Determine the [x, y] coordinate at the center of the cell enclosing the given text.  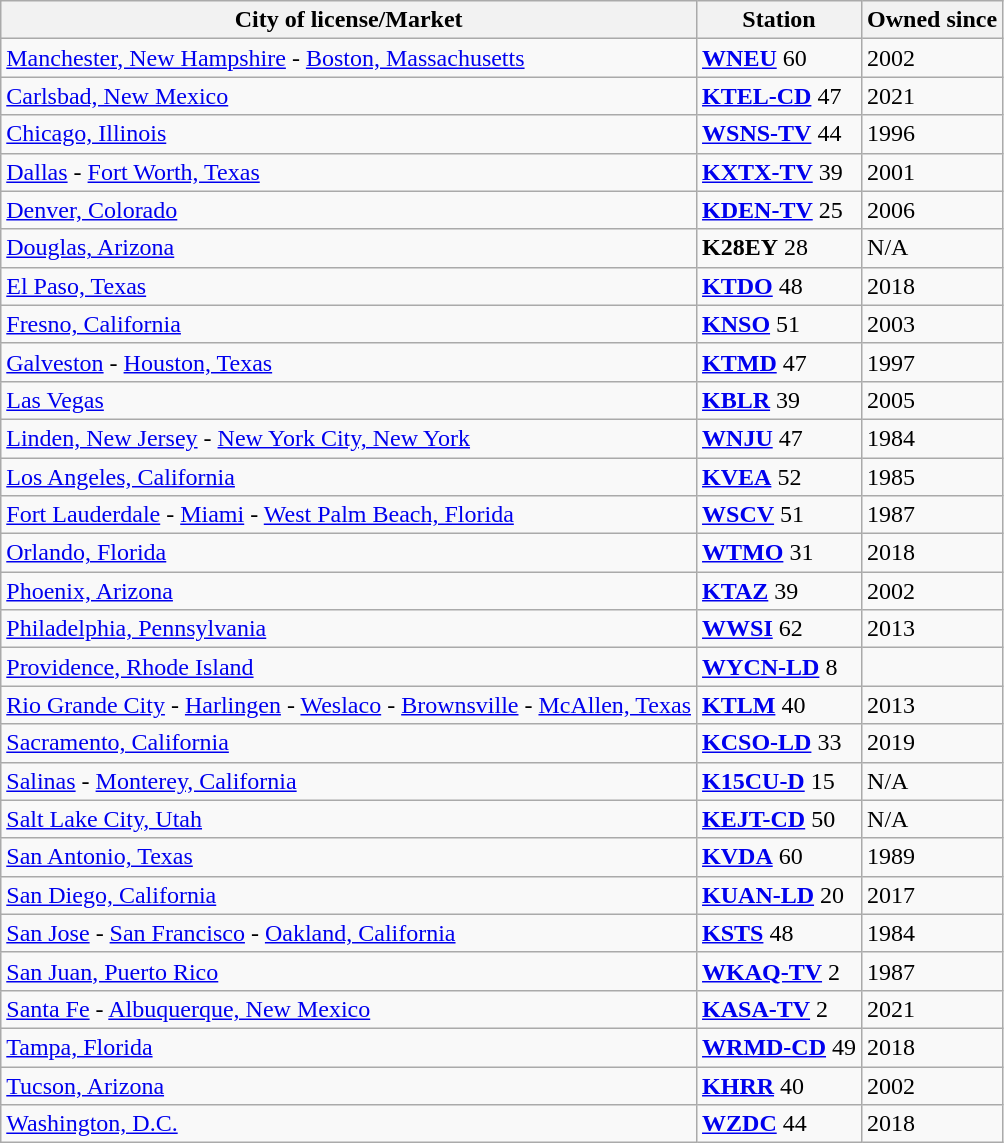
WSCV 51 [780, 515]
Salinas - Monterey, California [349, 781]
Dallas - Fort Worth, Texas [349, 172]
WZDC 44 [780, 1124]
KEJT-CD 50 [780, 819]
El Paso, Texas [349, 286]
Orlando, Florida [349, 553]
WYCN-LD 8 [780, 667]
KXTX-TV 39 [780, 172]
Santa Fe - Albuquerque, New Mexico [349, 1009]
K28EY 28 [780, 248]
KDEN-TV 25 [780, 210]
Fresno, California [349, 324]
Philadelphia, Pennsylvania [349, 629]
WSNS-TV 44 [780, 134]
KVDA 60 [780, 857]
2019 [932, 743]
WTMO 31 [780, 553]
Station [780, 20]
KTEL-CD 47 [780, 96]
Chicago, Illinois [349, 134]
KUAN-LD 20 [780, 895]
WWSI 62 [780, 629]
KBLR 39 [780, 400]
WNJU 47 [780, 438]
KTMD 47 [780, 362]
KTAZ 39 [780, 591]
Owned since [932, 20]
Tucson, Arizona [349, 1085]
Denver, Colorado [349, 210]
KSTS 48 [780, 933]
2006 [932, 210]
Linden, New Jersey - New York City, New York [349, 438]
Fort Lauderdale - Miami - West Palm Beach, Florida [349, 515]
Providence, Rhode Island [349, 667]
KCSO-LD 33 [780, 743]
Manchester, New Hampshire - Boston, Massachusetts [349, 58]
City of license/Market [349, 20]
1997 [932, 362]
KTLM 40 [780, 705]
Phoenix, Arizona [349, 591]
2001 [932, 172]
KTDO 48 [780, 286]
KNSO 51 [780, 324]
Los Angeles, California [349, 477]
San Jose - San Francisco - Oakland, California [349, 933]
2003 [932, 324]
1985 [932, 477]
KHRR 40 [780, 1085]
KASA-TV 2 [780, 1009]
WRMD-CD 49 [780, 1047]
Las Vegas [349, 400]
1989 [932, 857]
WKAQ-TV 2 [780, 971]
2005 [932, 400]
2017 [932, 895]
WNEU 60 [780, 58]
Salt Lake City, Utah [349, 819]
Rio Grande City - Harlingen - Weslaco - Brownsville - McAllen, Texas [349, 705]
KVEA 52 [780, 477]
Sacramento, California [349, 743]
Tampa, Florida [349, 1047]
Galveston - Houston, Texas [349, 362]
Carlsbad, New Mexico [349, 96]
Washington, D.C. [349, 1124]
San Diego, California [349, 895]
K15CU-D 15 [780, 781]
San Antonio, Texas [349, 857]
1996 [932, 134]
Douglas, Arizona [349, 248]
San Juan, Puerto Rico [349, 971]
